Output the [x, y] coordinate of the center of the cell containing the given text.  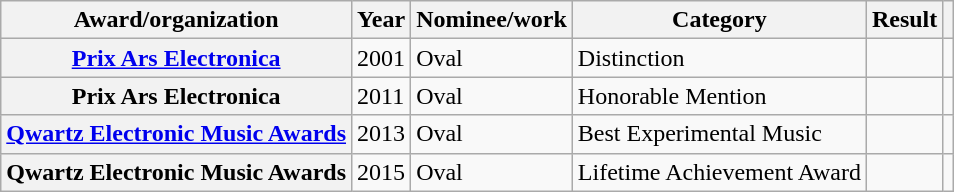
Distinction [719, 58]
Result [904, 20]
2013 [382, 134]
Honorable Mention [719, 96]
Best Experimental Music [719, 134]
Nominee/work [492, 20]
Category [719, 20]
2015 [382, 172]
2001 [382, 58]
2011 [382, 96]
Lifetime Achievement Award [719, 172]
Year [382, 20]
Award/organization [176, 20]
